Locate the cell with the specified text and output its (X, Y) center coordinate. 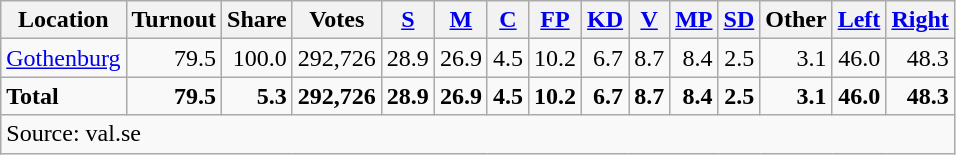
MP (694, 20)
SD (739, 20)
V (650, 20)
Votes (336, 20)
S (408, 20)
M (460, 20)
100.0 (258, 58)
KD (606, 20)
Other (796, 20)
Location (64, 20)
Source: val.se (478, 134)
Turnout (174, 20)
C (508, 20)
Right (920, 20)
Gothenburg (64, 58)
Left (859, 20)
Total (64, 96)
5.3 (258, 96)
Share (258, 20)
FP (554, 20)
